Provide the [x, y] coordinate of the cell's center where the given text is located.  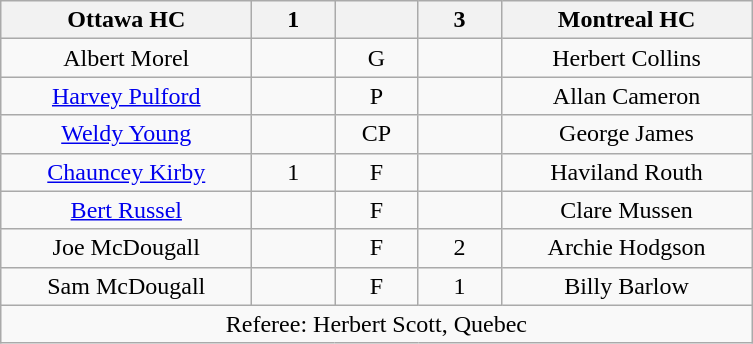
Archie Hodgson [626, 248]
Ottawa HC [126, 20]
Bert Russel [126, 210]
Herbert Collins [626, 58]
Sam McDougall [126, 286]
3 [460, 20]
Haviland Routh [626, 172]
Weldy Young [126, 134]
Allan Cameron [626, 96]
Referee: Herbert Scott, Quebec [376, 324]
2 [460, 248]
Clare Mussen [626, 210]
George James [626, 134]
P [376, 96]
CP [376, 134]
Montreal HC [626, 20]
Billy Barlow [626, 286]
Joe McDougall [126, 248]
Harvey Pulford [126, 96]
Albert Morel [126, 58]
G [376, 58]
Chauncey Kirby [126, 172]
